Pinpoint the cell where the given text exists, returning its (X, Y) midpoint coordinate. 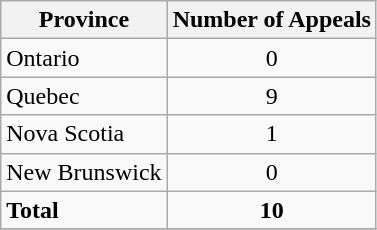
Province (84, 20)
Total (84, 210)
New Brunswick (84, 172)
1 (272, 134)
Quebec (84, 96)
Nova Scotia (84, 134)
Ontario (84, 58)
Number of Appeals (272, 20)
9 (272, 96)
10 (272, 210)
